From the cell containing the given text, extract its center point as [x, y] coordinate. 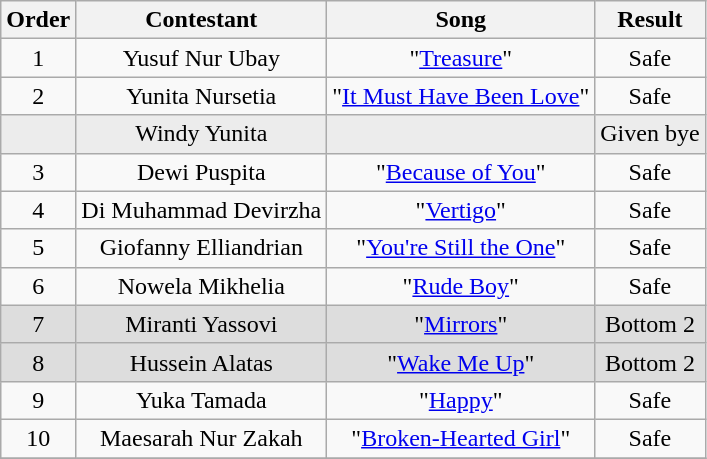
4 [38, 210]
Yunita Nursetia [202, 96]
Maesarah Nur Zakah [202, 438]
Song [461, 20]
10 [38, 438]
Yuka Tamada [202, 400]
3 [38, 172]
Dewi Puspita [202, 172]
"Broken-Hearted Girl" [461, 438]
Order [38, 20]
"It Must Have Been Love" [461, 96]
Giofanny Elliandrian [202, 248]
8 [38, 362]
"Happy" [461, 400]
"Treasure" [461, 58]
Nowela Mikhelia [202, 286]
1 [38, 58]
Di Muhammad Devirzha [202, 210]
Windy Yunita [202, 134]
6 [38, 286]
"Wake Me Up" [461, 362]
"Vertigo" [461, 210]
7 [38, 324]
"Rude Boy" [461, 286]
Miranti Yassovi [202, 324]
Given bye [650, 134]
"Because of You" [461, 172]
"You're Still the One" [461, 248]
Yusuf Nur Ubay [202, 58]
Result [650, 20]
"Mirrors" [461, 324]
Hussein Alatas [202, 362]
9 [38, 400]
5 [38, 248]
2 [38, 96]
Contestant [202, 20]
